Locate the cell with the specified text and output its [x, y] center coordinate. 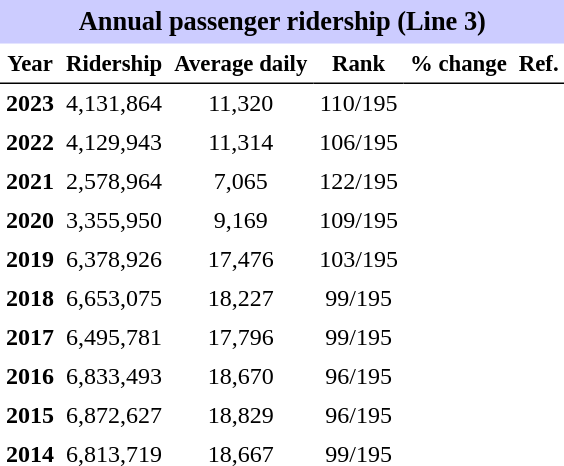
4,129,943 [114, 142]
106/195 [358, 142]
109/195 [358, 220]
6,833,493 [114, 376]
Year [30, 64]
9,169 [240, 220]
Rank [358, 64]
% change [458, 64]
18,227 [240, 298]
103/195 [358, 260]
6,653,075 [114, 298]
2017 [30, 338]
122/195 [358, 182]
2015 [30, 416]
2020 [30, 220]
3,355,950 [114, 220]
4,131,864 [114, 104]
2023 [30, 104]
2016 [30, 376]
Average daily [240, 64]
17,796 [240, 338]
11,314 [240, 142]
110/195 [358, 104]
18,829 [240, 416]
2018 [30, 298]
2022 [30, 142]
2,578,964 [114, 182]
11,320 [240, 104]
Ridership [114, 64]
2019 [30, 260]
17,476 [240, 260]
7,065 [240, 182]
6,378,926 [114, 260]
2021 [30, 182]
18,670 [240, 376]
6,495,781 [114, 338]
6,872,627 [114, 416]
